Provide the [x, y] coordinate of the cell's center where the given text is located.  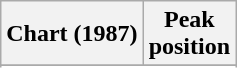
Chart (1987) [72, 34]
Peakposition [189, 34]
